Determine the [X, Y] coordinate at the center of the cell enclosing the given text.  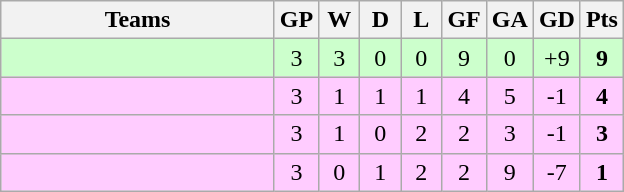
+9 [556, 58]
Pts [602, 20]
GA [510, 20]
-7 [556, 172]
GD [556, 20]
5 [510, 96]
GF [464, 20]
GP [296, 20]
W [340, 20]
D [380, 20]
L [422, 20]
Teams [138, 20]
